Locate the cell with the specified text and output its (X, Y) center coordinate. 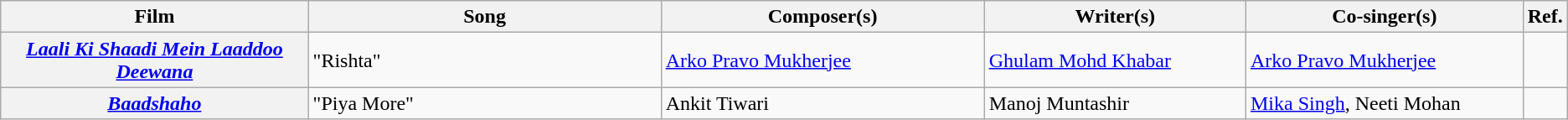
Ankit Tiwari (823, 103)
Song (484, 17)
Mika Singh, Neeti Mohan (1384, 103)
"Rishta" (484, 60)
Film (154, 17)
Co-singer(s) (1384, 17)
Ref. (1545, 17)
Ghulam Mohd Khabar (1115, 60)
Manoj Muntashir (1115, 103)
Writer(s) (1115, 17)
"Piya More" (484, 103)
Composer(s) (823, 17)
Laali Ki Shaadi Mein Laaddoo Deewana (154, 60)
Baadshaho (154, 103)
